Detect which cell encompasses the target text, then output its (X, Y) center coordinate. 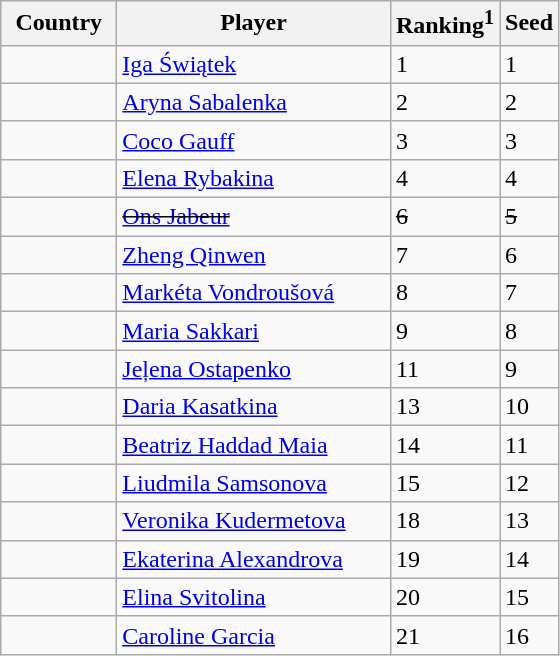
20 (444, 597)
18 (444, 521)
Ekaterina Alexandrova (254, 559)
Zheng Qinwen (254, 255)
Iga Świątek (254, 64)
Aryna Sabalenka (254, 102)
Caroline Garcia (254, 635)
19 (444, 559)
Markéta Vondroušová (254, 293)
Jeļena Ostapenko (254, 369)
Daria Kasatkina (254, 407)
10 (530, 407)
Country (59, 24)
Player (254, 24)
Ons Jabeur (254, 217)
Elena Rybakina (254, 178)
Seed (530, 24)
Elina Svitolina (254, 597)
Maria Sakkari (254, 331)
Beatriz Haddad Maia (254, 445)
Coco Gauff (254, 140)
Ranking1 (444, 24)
21 (444, 635)
16 (530, 635)
Veronika Kudermetova (254, 521)
5 (530, 217)
12 (530, 483)
Liudmila Samsonova (254, 483)
